Provide the [X, Y] coordinate of the cell's center where the given text is located.  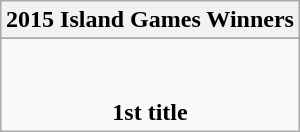
2015 Island Games Winners [150, 20]
1st title [150, 85]
